Locate the cell with the specified text and output its (x, y) center coordinate. 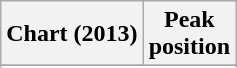
Chart (2013) (72, 34)
Peakposition (189, 34)
